Capture the cell that displays the provided text and extract its (X, Y) central coordinate. 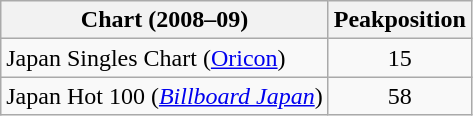
58 (400, 96)
15 (400, 58)
Japan Hot 100 (Billboard Japan) (164, 96)
Japan Singles Chart (Oricon) (164, 58)
Chart (2008–09) (164, 20)
Peakposition (400, 20)
